Provide the [x, y] coordinate of the cell's center where the given text is located.  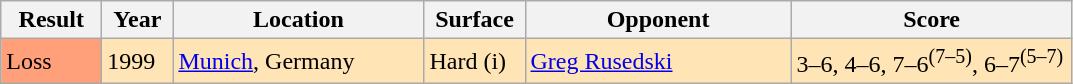
Location [298, 20]
Loss [52, 62]
Opponent [658, 20]
3–6, 4–6, 7–6(7–5), 6–7(5–7) [932, 62]
Year [138, 20]
Hard (i) [474, 62]
Munich, Germany [298, 62]
Greg Rusedski [658, 62]
Score [932, 20]
Surface [474, 20]
Result [52, 20]
1999 [138, 62]
